Pinpoint the cell where the given text exists, returning its (x, y) midpoint coordinate. 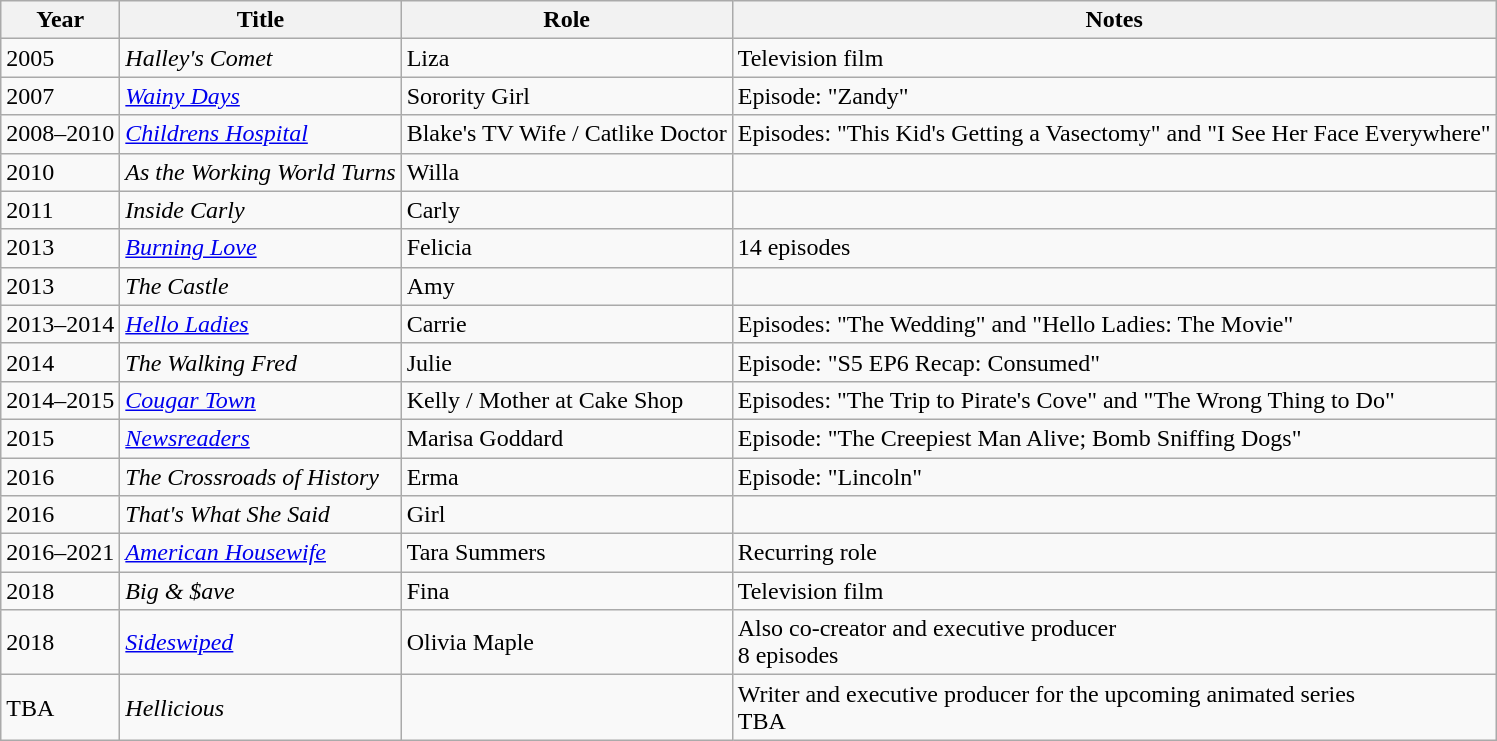
Girl (566, 515)
Sideswiped (260, 642)
Episode: "The Creepiest Man Alive; Bomb Sniffing Dogs" (1114, 438)
2014 (60, 362)
Burning Love (260, 248)
Episode: "Lincoln" (1114, 477)
The Walking Fred (260, 362)
Episode: "S5 EP6 Recap: Consumed" (1114, 362)
Hello Ladies (260, 324)
Halley's Comet (260, 58)
Childrens Hospital (260, 134)
Episodes: "This Kid's Getting a Vasectomy" and "I See Her Face Everywhere" (1114, 134)
As the Working World Turns (260, 172)
14 episodes (1114, 248)
2010 (60, 172)
Fina (566, 591)
Tara Summers (566, 553)
Liza (566, 58)
That's What She Said (260, 515)
2007 (60, 96)
2008–2010 (60, 134)
2011 (60, 210)
Carrie (566, 324)
2013–2014 (60, 324)
Recurring role (1114, 553)
Writer and executive producer for the upcoming animated seriesTBA (1114, 708)
TBA (60, 708)
Wainy Days (260, 96)
2016–2021 (60, 553)
Kelly / Mother at Cake Shop (566, 400)
Episodes: "The Trip to Pirate's Cove" and "The Wrong Thing to Do" (1114, 400)
2005 (60, 58)
Year (60, 20)
Julie (566, 362)
Amy (566, 286)
Episodes: "The Wedding" and "Hello Ladies: The Movie" (1114, 324)
The Castle (260, 286)
Felicia (566, 248)
Hellicious (260, 708)
American Housewife (260, 553)
Notes (1114, 20)
Marisa Goddard (566, 438)
Role (566, 20)
Erma (566, 477)
Blake's TV Wife / Catlike Doctor (566, 134)
Newsreaders (260, 438)
Carly (566, 210)
The Crossroads of History (260, 477)
2014–2015 (60, 400)
Sorority Girl (566, 96)
Olivia Maple (566, 642)
Also co-creator and executive producer8 episodes (1114, 642)
Big & $ave (260, 591)
Inside Carly (260, 210)
Title (260, 20)
Cougar Town (260, 400)
Episode: "Zandy" (1114, 96)
2015 (60, 438)
Willa (566, 172)
